Detect which cell encompasses the target text, then output its (X, Y) center coordinate. 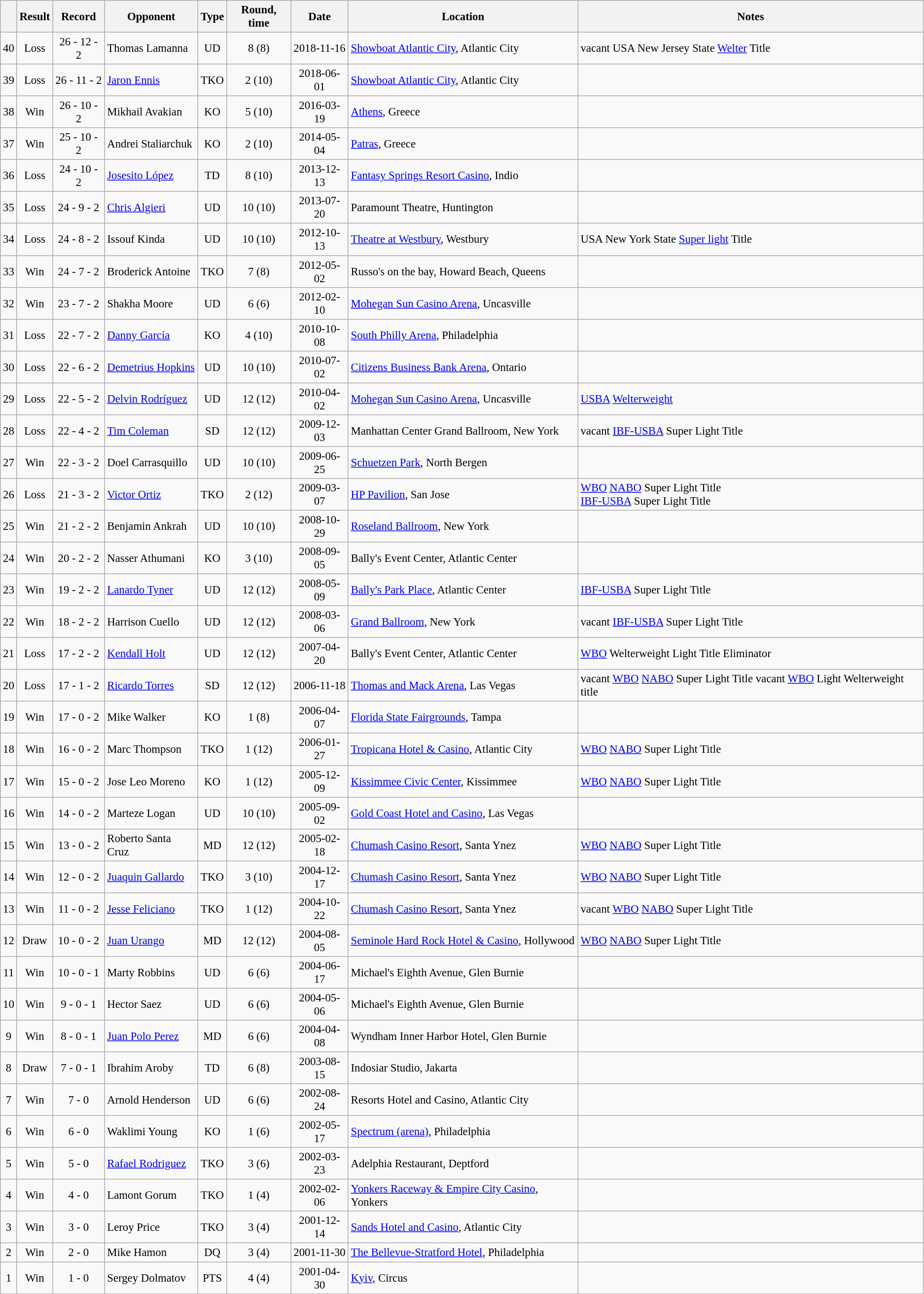
12 - 0 - 2 (79, 877)
2004-12-17 (320, 877)
26 - 10 - 2 (79, 112)
Juan Urango (151, 940)
14 (9, 877)
2009-03-07 (320, 494)
Delvin Rodríguez (151, 399)
15 (9, 845)
1 (6) (259, 1132)
18 - 2 - 2 (79, 622)
39 (9, 80)
Doel Carrasquillo (151, 463)
10 - 0 - 1 (79, 973)
33 (9, 271)
Broderick Antoine (151, 271)
Marty Robbins (151, 973)
2008-03-06 (320, 622)
Florida State Fairgrounds, Tampa (463, 717)
2007-04-20 (320, 654)
Russo's on the bay, Howard Beach, Queens (463, 271)
Wyndham Inner Harbor Hotel, Glen Burnie (463, 1036)
2005-09-02 (320, 813)
23 - 7 - 2 (79, 303)
17 (9, 781)
2013-07-20 (320, 207)
24 - 10 - 2 (79, 176)
vacant WBO NABO Super Light Title vacant WBO Light Welterweight title (750, 686)
Josesito López (151, 176)
PTS (212, 1278)
28 (9, 431)
2013-12-13 (320, 176)
5 (9, 1163)
Adelphia Restaurant, Deptford (463, 1163)
10 (9, 1004)
20 (9, 686)
Shakha Moore (151, 303)
Andrei Staliarchuk (151, 144)
Sergey Dolmatov (151, 1278)
Roseland Ballroom, New York (463, 526)
2 - 0 (79, 1253)
17 - 1 - 2 (79, 686)
vacant WBO NABO Super Light Title (750, 909)
2004-06-17 (320, 973)
Tim Coleman (151, 431)
Marteze Logan (151, 813)
HP Pavilion, San Jose (463, 494)
Record (79, 17)
2001-12-14 (320, 1227)
3 (6) (259, 1163)
Juaquin Gallardo (151, 877)
2005-02-18 (320, 845)
Resorts Hotel and Casino, Atlantic City (463, 1100)
26 (9, 494)
4 (4) (259, 1278)
Jesse Feliciano (151, 909)
22 - 7 - 2 (79, 335)
Type (212, 17)
23 (9, 590)
7 (9, 1100)
18 (9, 750)
25 (9, 526)
3 - 0 (79, 1227)
Issouf Kinda (151, 240)
Benjamin Ankrah (151, 526)
USA New York State Super light Title (750, 240)
1 (8) (259, 717)
Lanardo Tyner (151, 590)
Theatre at Westbury, Westbury (463, 240)
Result (35, 17)
Roberto Santa Cruz (151, 845)
Ibrahim Aroby (151, 1069)
2 (12) (259, 494)
Thomas and Mack Arena, Las Vegas (463, 686)
21 (9, 654)
24 (9, 558)
WBO Welterweight Light Title Eliminator (750, 654)
Demetrius Hopkins (151, 367)
Victor Ortiz (151, 494)
2009-06-25 (320, 463)
2001-11-30 (320, 1253)
4 - 0 (79, 1196)
26 - 12 - 2 (79, 48)
The Bellevue-Stratford Hotel, Philadelphia (463, 1253)
Grand Ballroom, New York (463, 622)
Harrison Cuello (151, 622)
8 (9, 1069)
2002-08-24 (320, 1100)
Hector Saez (151, 1004)
Leroy Price (151, 1227)
2004-08-05 (320, 940)
Location (463, 17)
24 - 9 - 2 (79, 207)
Yonkers Raceway & Empire City Casino, Yonkers (463, 1196)
2010-04-02 (320, 399)
Arnold Henderson (151, 1100)
13 - 0 - 2 (79, 845)
Nasser Athumani (151, 558)
16 (9, 813)
Kissimmee Civic Center, Kissimmee (463, 781)
Notes (750, 17)
2006-04-07 (320, 717)
Kendall Holt (151, 654)
2 (9, 1253)
22 - 4 - 2 (79, 431)
Opponent (151, 17)
Thomas Lamanna (151, 48)
22 - 5 - 2 (79, 399)
2012-02-10 (320, 303)
Sands Hotel and Casino, Atlantic City (463, 1227)
2010-07-02 (320, 367)
Date (320, 17)
25 - 10 - 2 (79, 144)
Danny García (151, 335)
37 (9, 144)
2002-05-17 (320, 1132)
Waklimi Young (151, 1132)
9 (9, 1036)
2008-05-09 (320, 590)
13 (9, 909)
2004-05-06 (320, 1004)
Ricardo Torres (151, 686)
5 (10) (259, 112)
9 - 0 - 1 (79, 1004)
4 (10) (259, 335)
29 (9, 399)
Athens, Greece (463, 112)
Marc Thompson (151, 750)
22 (9, 622)
Manhattan Center Grand Ballroom, New York (463, 431)
2005-12-09 (320, 781)
Chris Algieri (151, 207)
2012-10-13 (320, 240)
22 - 6 - 2 (79, 367)
24 - 8 - 2 (79, 240)
22 - 3 - 2 (79, 463)
Seminole Hard Rock Hotel & Casino, Hollywood (463, 940)
16 - 0 - 2 (79, 750)
17 - 2 - 2 (79, 654)
2008-10-29 (320, 526)
7 - 0 (79, 1100)
2004-10-22 (320, 909)
2014-05-04 (320, 144)
14 - 0 - 2 (79, 813)
Patras, Greece (463, 144)
21 - 2 - 2 (79, 526)
26 - 11 - 2 (79, 80)
2018-11-16 (320, 48)
2003-08-15 (320, 1069)
2009-12-03 (320, 431)
21 - 3 - 2 (79, 494)
Jose Leo Moreno (151, 781)
3 (9, 1227)
15 - 0 - 2 (79, 781)
Tropicana Hotel & Casino, Atlantic City (463, 750)
1 (9, 1278)
6 - 0 (79, 1132)
2016-03-19 (320, 112)
7 (8) (259, 271)
Schuetzen Park, North Bergen (463, 463)
8 (8) (259, 48)
35 (9, 207)
6 (8) (259, 1069)
Bally's Park Place, Atlantic Center (463, 590)
Round, time (259, 17)
1 (4) (259, 1196)
32 (9, 303)
Rafael Rodriguez (151, 1163)
2001-04-30 (320, 1278)
7 - 0 - 1 (79, 1069)
Gold Coast Hotel and Casino, Las Vegas (463, 813)
2006-01-27 (320, 750)
2006-11-18 (320, 686)
5 - 0 (79, 1163)
36 (9, 176)
11 (9, 973)
2008-09-05 (320, 558)
31 (9, 335)
34 (9, 240)
Mike Walker (151, 717)
2018-06-01 (320, 80)
IBF-USBA Super Light Title (750, 590)
40 (9, 48)
Indosiar Studio, Jakarta (463, 1069)
Kyiv, Circus (463, 1278)
Juan Polo Perez (151, 1036)
19 - 2 - 2 (79, 590)
South Philly Arena, Philadelphia (463, 335)
2002-03-23 (320, 1163)
20 - 2 - 2 (79, 558)
19 (9, 717)
DQ (212, 1253)
30 (9, 367)
24 - 7 - 2 (79, 271)
Mikhail Avakian (151, 112)
8 - 0 - 1 (79, 1036)
10 - 0 - 2 (79, 940)
Citizens Business Bank Arena, Ontario (463, 367)
Lamont Gorum (151, 1196)
27 (9, 463)
2004-04-08 (320, 1036)
Paramount Theatre, Huntington (463, 207)
2012-05-02 (320, 271)
4 (9, 1196)
vacant USA New Jersey State Welter Title (750, 48)
WBO NABO Super Light TitleIBF-USBA Super Light Title (750, 494)
USBA Welterweight (750, 399)
Jaron Ennis (151, 80)
Mike Hamon (151, 1253)
Fantasy Springs Resort Casino, Indio (463, 176)
12 (9, 940)
11 - 0 - 2 (79, 909)
6 (9, 1132)
2002-02-06 (320, 1196)
1 - 0 (79, 1278)
2010-10-08 (320, 335)
17 - 0 - 2 (79, 717)
8 (10) (259, 176)
38 (9, 112)
Spectrum (arena), Philadelphia (463, 1132)
